Return the (x, y) coordinate for the center point of the cell that contains the specified text.  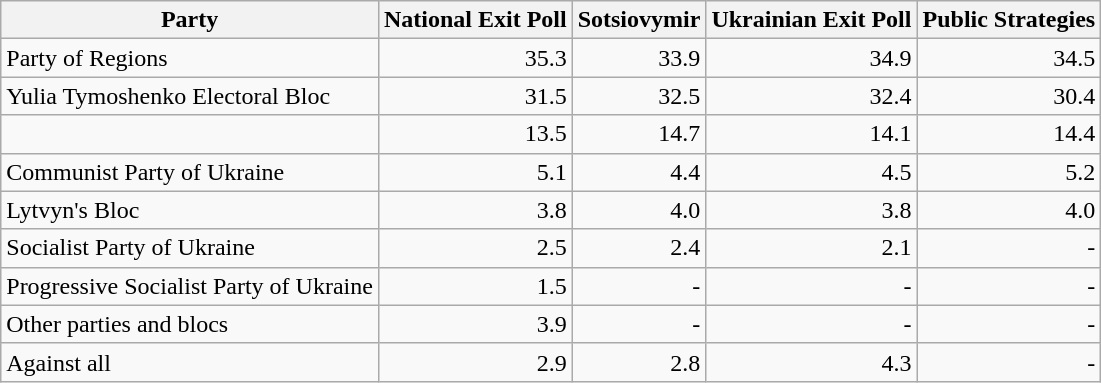
2.1 (812, 248)
Lytvyn's Bloc (190, 210)
4.5 (812, 172)
32.5 (639, 96)
2.9 (475, 362)
Yulia Tymoshenko Electoral Bloc (190, 96)
2.8 (639, 362)
13.5 (475, 134)
Sotsiovymir (639, 20)
Ukrainian Exit Poll (812, 20)
3.9 (475, 324)
Public Strategies (1009, 20)
30.4 (1009, 96)
35.3 (475, 58)
Communist Party of Ukraine (190, 172)
14.4 (1009, 134)
4.3 (812, 362)
2.4 (639, 248)
5.1 (475, 172)
34.5 (1009, 58)
Party (190, 20)
33.9 (639, 58)
14.1 (812, 134)
Progressive Socialist Party of Ukraine (190, 286)
Other parties and blocs (190, 324)
Socialist Party of Ukraine (190, 248)
34.9 (812, 58)
4.4 (639, 172)
5.2 (1009, 172)
2.5 (475, 248)
Against all (190, 362)
14.7 (639, 134)
National Exit Poll (475, 20)
31.5 (475, 96)
32.4 (812, 96)
Party of Regions (190, 58)
1.5 (475, 286)
